Search for the cell housing the specified text and yield its [X, Y] center coordinate. 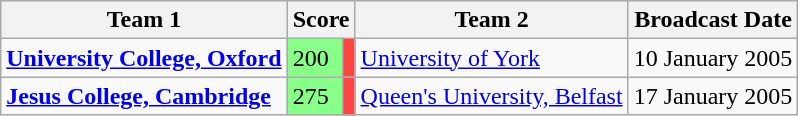
17 January 2005 [713, 96]
Team 2 [492, 20]
10 January 2005 [713, 58]
Jesus College, Cambridge [144, 96]
Broadcast Date [713, 20]
Team 1 [144, 20]
200 [314, 58]
University of York [492, 58]
Score [321, 20]
University College, Oxford [144, 58]
275 [314, 96]
Queen's University, Belfast [492, 96]
